Detect which cell encompasses the target text, then output its [x, y] center coordinate. 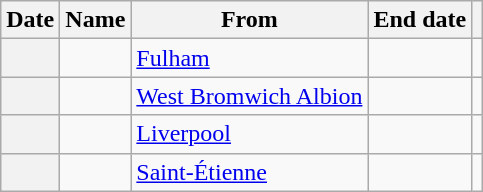
Fulham [250, 58]
Liverpool [250, 134]
From [250, 20]
Date [30, 20]
End date [420, 20]
Saint-Étienne [250, 172]
West Bromwich Albion [250, 96]
Name [96, 20]
